Provide the (X, Y) coordinate of the cell's center where the given text is located.  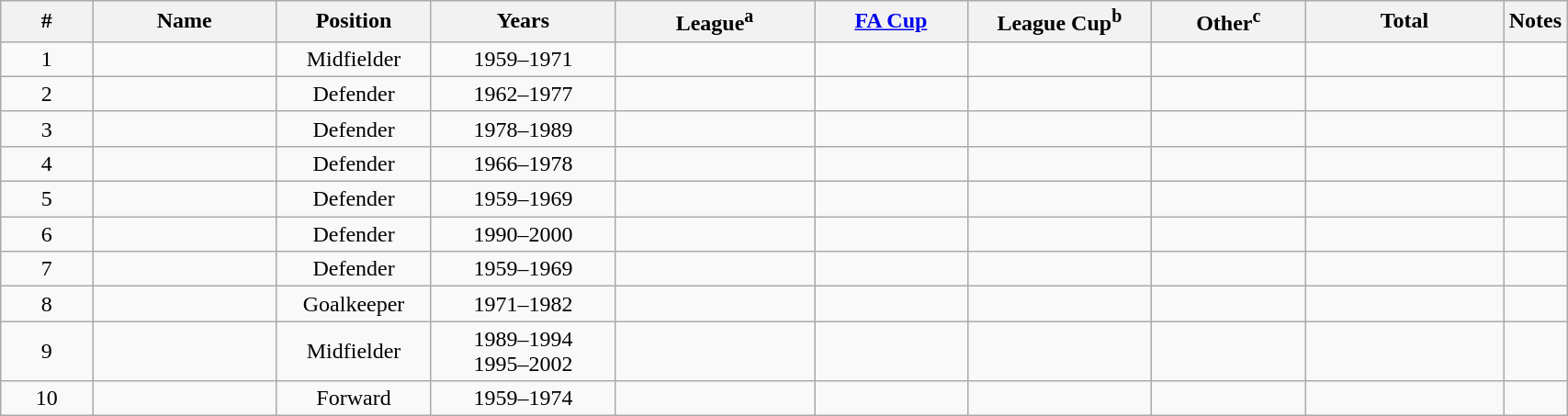
1959–1971 (523, 59)
2 (47, 94)
Otherc (1229, 22)
9 (47, 351)
4 (47, 163)
5 (47, 199)
1978–1989 (523, 129)
10 (47, 399)
1959–1974 (523, 399)
Forward (355, 399)
1989–19941995–2002 (523, 351)
1 (47, 59)
3 (47, 129)
Name (185, 22)
1962–1977 (523, 94)
Total (1404, 22)
FA Cup (891, 22)
1971–1982 (523, 304)
Notes (1536, 22)
8 (47, 304)
Goalkeeper (355, 304)
1966–1978 (523, 163)
# (47, 22)
6 (47, 234)
League Cupb (1059, 22)
Position (355, 22)
Leaguea (715, 22)
7 (47, 269)
Years (523, 22)
1990–2000 (523, 234)
